From the cell containing the given text, extract its center point as (x, y) coordinate. 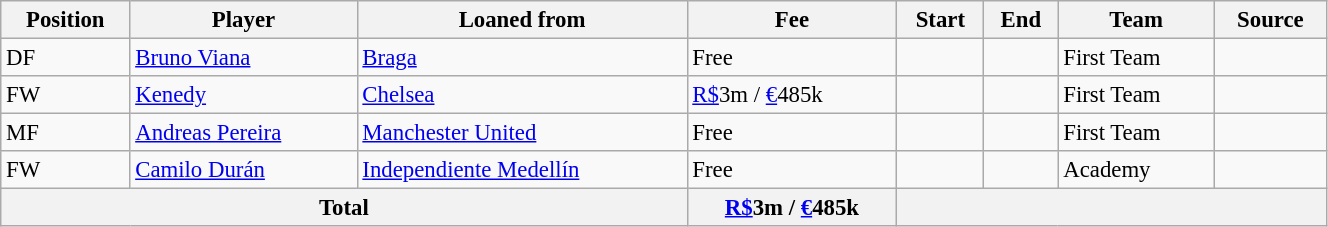
Loaned from (522, 20)
Bruno Viana (244, 58)
Fee (792, 20)
DF (66, 58)
Chelsea (522, 95)
Academy (1136, 170)
Position (66, 20)
Total (344, 208)
Camilo Durán (244, 170)
Andreas Pereira (244, 133)
Kenedy (244, 95)
Braga (522, 58)
End (1021, 20)
Source (1270, 20)
Manchester United (522, 133)
Start (940, 20)
Player (244, 20)
Team (1136, 20)
Independiente Medellín (522, 170)
MF (66, 133)
